Provide the (x, y) coordinate of the cell's center where the given text is located.  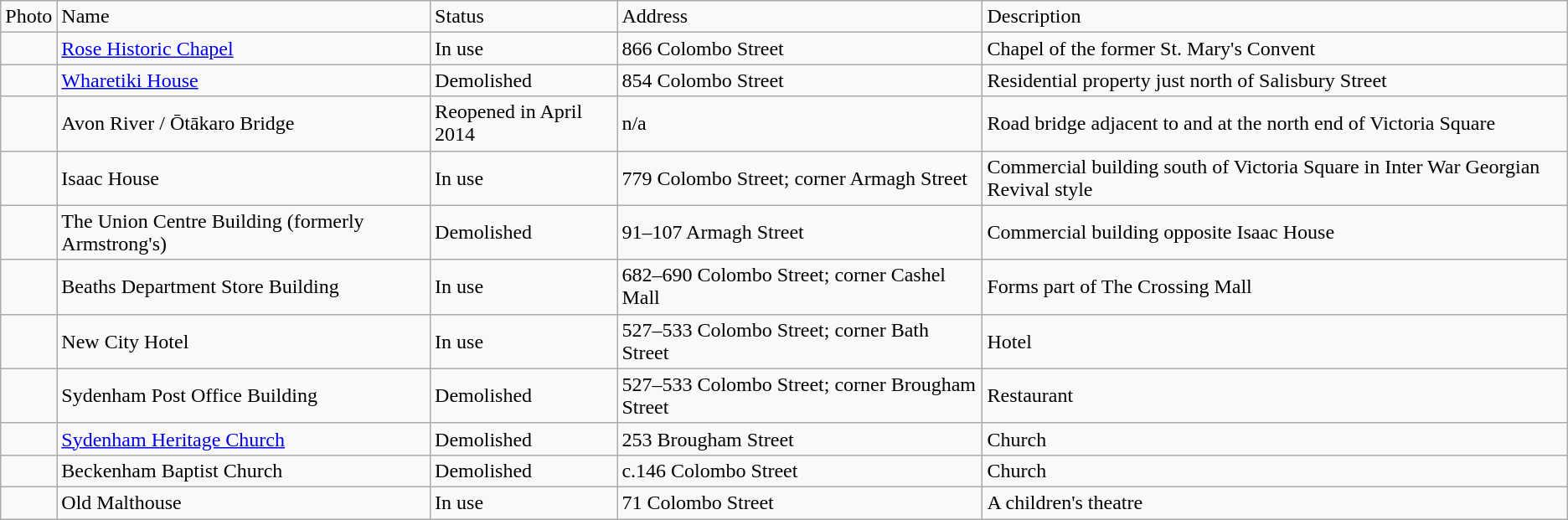
Sydenham Post Office Building (244, 395)
Commercial building south of Victoria Square in Inter War Georgian Revival style (1275, 178)
Chapel of the former St. Mary's Convent (1275, 49)
682–690 Colombo Street; corner Cashel Mall (800, 286)
Reopened in April 2014 (524, 124)
Old Malthouse (244, 502)
Restaurant (1275, 395)
527–533 Colombo Street; corner Bath Street (800, 342)
Road bridge adjacent to and at the north end of Victoria Square (1275, 124)
253 Brougham Street (800, 439)
Beaths Department Store Building (244, 286)
Isaac House (244, 178)
Wharetiki House (244, 80)
Hotel (1275, 342)
The Union Centre Building (formerly Armstrong's) (244, 233)
A children's theatre (1275, 502)
Description (1275, 17)
Commercial building opposite Isaac House (1275, 233)
Residential property just north of Salisbury Street (1275, 80)
527–533 Colombo Street; corner Brougham Street (800, 395)
New City Hotel (244, 342)
854 Colombo Street (800, 80)
Address (800, 17)
91–107 Armagh Street (800, 233)
Avon River / Ōtākaro Bridge (244, 124)
779 Colombo Street; corner Armagh Street (800, 178)
71 Colombo Street (800, 502)
n/a (800, 124)
Beckenham Baptist Church (244, 471)
Status (524, 17)
Rose Historic Chapel (244, 49)
c.146 Colombo Street (800, 471)
Photo (28, 17)
Name (244, 17)
Sydenham Heritage Church (244, 439)
Forms part of The Crossing Mall (1275, 286)
866 Colombo Street (800, 49)
